Search for the cell housing the specified text and yield its [X, Y] center coordinate. 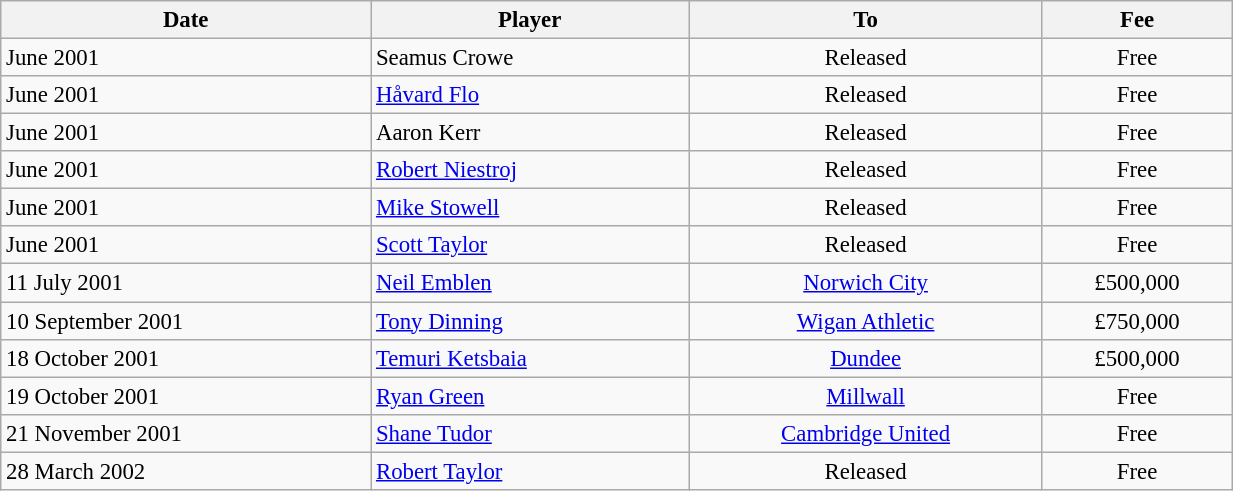
Aaron Kerr [530, 133]
Date [186, 20]
Dundee [866, 358]
Håvard Flo [530, 95]
Millwall [866, 396]
Fee [1136, 20]
21 November 2001 [186, 433]
Tony Dinning [530, 321]
Shane Tudor [530, 433]
Ryan Green [530, 396]
10 September 2001 [186, 321]
Temuri Ketsbaia [530, 358]
Robert Taylor [530, 471]
£750,000 [1136, 321]
Player [530, 20]
Norwich City [866, 283]
Seamus Crowe [530, 58]
Cambridge United [866, 433]
Robert Niestroj [530, 170]
28 March 2002 [186, 471]
To [866, 20]
Wigan Athletic [866, 321]
Neil Emblen [530, 283]
11 July 2001 [186, 283]
18 October 2001 [186, 358]
19 October 2001 [186, 396]
Mike Stowell [530, 208]
Scott Taylor [530, 245]
